Scan for the cell matching the given text and deliver its (X, Y) coordinate at center. 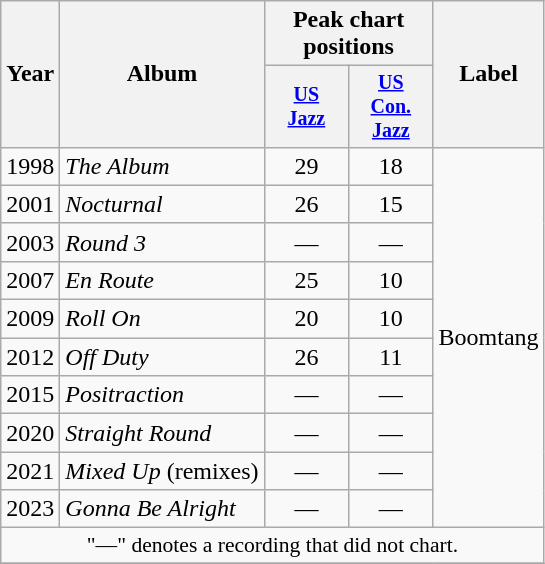
20 (306, 319)
Boomtang (488, 338)
Straight Round (162, 433)
Year (30, 74)
18 (391, 166)
Gonna Be Alright (162, 509)
2001 (30, 204)
11 (391, 357)
En Route (162, 280)
15 (391, 204)
Nocturnal (162, 204)
1998 (30, 166)
25 (306, 280)
Roll On (162, 319)
2007 (30, 280)
"—" denotes a recording that did not chart. (272, 546)
2009 (30, 319)
Label (488, 74)
USJazz (306, 106)
2021 (30, 471)
2015 (30, 395)
29 (306, 166)
Off Duty (162, 357)
The Album (162, 166)
Positraction (162, 395)
Round 3 (162, 242)
2023 (30, 509)
USCon.Jazz (391, 106)
Peak chart positions (348, 34)
Album (162, 74)
2012 (30, 357)
Mixed Up (remixes) (162, 471)
2003 (30, 242)
2020 (30, 433)
